Return [X, Y] of the center of cell containing provided text 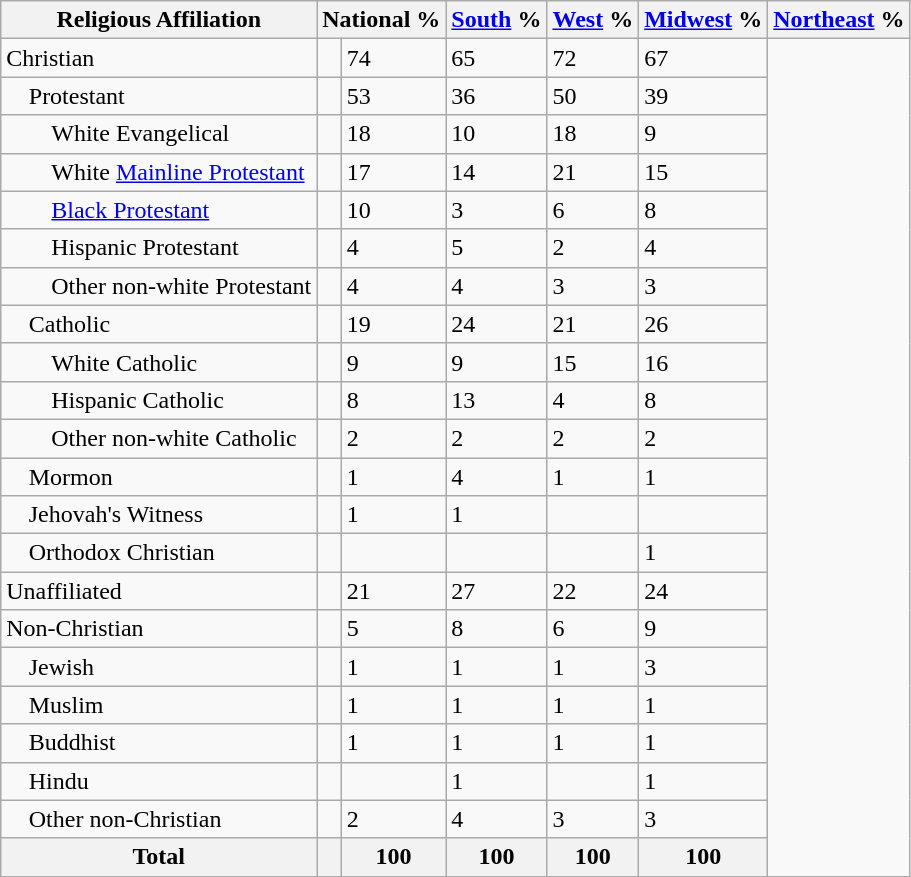
Total [159, 857]
White Catholic [159, 362]
Buddhist [159, 743]
Unaffiliated [159, 591]
13 [496, 400]
Protestant [159, 96]
Christian [159, 58]
White Evangelical [159, 134]
Muslim [159, 705]
39 [704, 96]
Orthodox Christian [159, 553]
74 [394, 58]
65 [496, 58]
27 [496, 591]
Jehovah's Witness [159, 515]
16 [704, 362]
Mormon [159, 477]
36 [496, 96]
Hispanic Catholic [159, 400]
53 [394, 96]
26 [704, 324]
Northeast % [839, 20]
South % [496, 20]
Hindu [159, 781]
Other non-white Catholic [159, 438]
Black Protestant [159, 210]
72 [593, 58]
22 [593, 591]
Other non-white Protestant [159, 286]
50 [593, 96]
Religious Affiliation [159, 20]
Catholic [159, 324]
19 [394, 324]
17 [394, 172]
14 [496, 172]
West % [593, 20]
White Mainline Protestant [159, 172]
Other non-Christian [159, 819]
Hispanic Protestant [159, 248]
National % [382, 20]
67 [704, 58]
Non-Christian [159, 629]
Jewish [159, 667]
Midwest % [704, 20]
